Pinpoint the cell where the given text exists, returning its [x, y] midpoint coordinate. 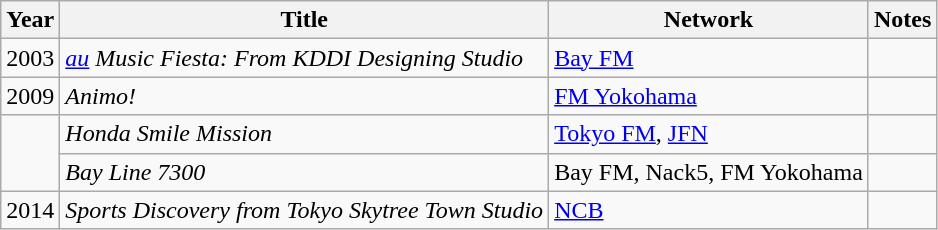
NCB [709, 210]
au Music Fiesta: From KDDI Designing Studio [304, 58]
Bay Line 7300 [304, 172]
Animo! [304, 96]
Year [30, 20]
2003 [30, 58]
Honda Smile Mission [304, 134]
Title [304, 20]
Bay FM, Nack5, FM Yokohama [709, 172]
2014 [30, 210]
Tokyo FM, JFN [709, 134]
FM Yokohama [709, 96]
2009 [30, 96]
Network [709, 20]
Notes [902, 20]
Bay FM [709, 58]
Sports Discovery from Tokyo Skytree Town Studio [304, 210]
